Detect which cell encompasses the target text, then output its (x, y) center coordinate. 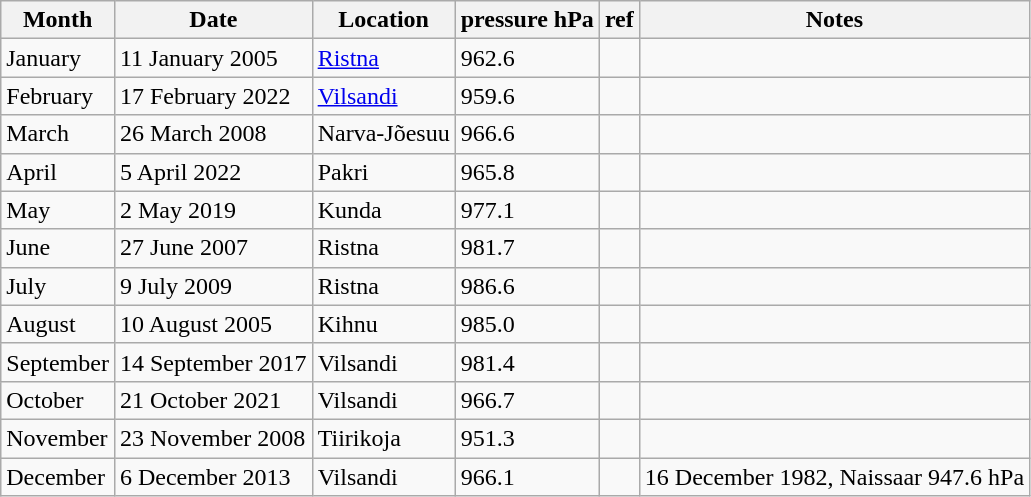
pressure hPa (527, 20)
August (58, 324)
Kihnu (384, 324)
986.6 (527, 286)
Pakri (384, 172)
January (58, 58)
6 December 2013 (213, 477)
5 April 2022 (213, 172)
Kunda (384, 210)
26 March 2008 (213, 134)
962.6 (527, 58)
June (58, 248)
Month (58, 20)
Tiirikoja (384, 438)
14 September 2017 (213, 362)
October (58, 400)
December (58, 477)
977.1 (527, 210)
July (58, 286)
981.4 (527, 362)
966.1 (527, 477)
May (58, 210)
966.6 (527, 134)
2 May 2019 (213, 210)
April (58, 172)
Date (213, 20)
ref (619, 20)
Notes (834, 20)
17 February 2022 (213, 96)
10 August 2005 (213, 324)
16 December 1982, Naissaar 947.6 hPa (834, 477)
February (58, 96)
November (58, 438)
981.7 (527, 248)
21 October 2021 (213, 400)
11 January 2005 (213, 58)
951.3 (527, 438)
23 November 2008 (213, 438)
9 July 2009 (213, 286)
985.0 (527, 324)
965.8 (527, 172)
966.7 (527, 400)
959.6 (527, 96)
March (58, 134)
Narva-Jõesuu (384, 134)
Location (384, 20)
September (58, 362)
27 June 2007 (213, 248)
